Search for the cell housing the specified text and yield its (X, Y) center coordinate. 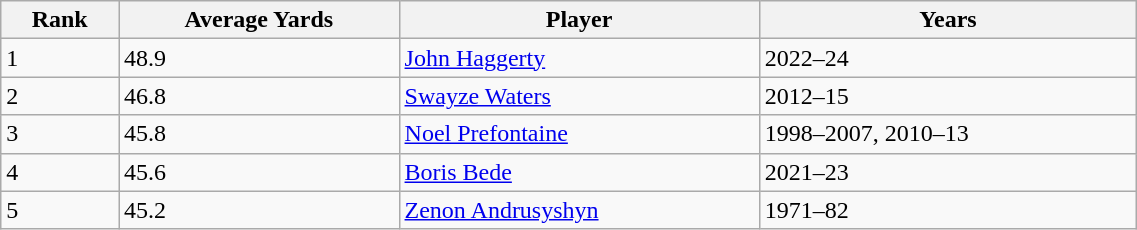
46.8 (259, 96)
Years (948, 20)
4 (60, 172)
45.2 (259, 210)
45.8 (259, 134)
Swayze Waters (579, 96)
Rank (60, 20)
2 (60, 96)
5 (60, 210)
John Haggerty (579, 58)
48.9 (259, 58)
1 (60, 58)
2021–23 (948, 172)
Average Yards (259, 20)
45.6 (259, 172)
Zenon Andrusyshyn (579, 210)
1971–82 (948, 210)
Player (579, 20)
1998–2007, 2010–13 (948, 134)
2012–15 (948, 96)
2022–24 (948, 58)
Noel Prefontaine (579, 134)
Boris Bede (579, 172)
3 (60, 134)
